Search for the cell housing the specified text and yield its (X, Y) center coordinate. 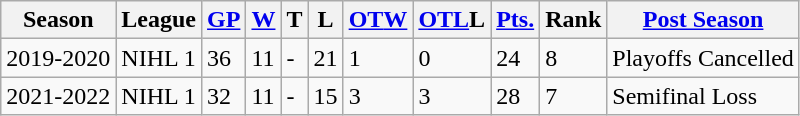
15 (326, 96)
OTW (378, 20)
1 (378, 58)
Season (58, 20)
28 (516, 96)
Semifinal Loss (704, 96)
Rank (574, 20)
24 (516, 58)
Playoffs Cancelled (704, 58)
W (264, 20)
Pts. (516, 20)
2021-2022 (58, 96)
8 (574, 58)
Post Season (704, 20)
7 (574, 96)
32 (224, 96)
L (326, 20)
League (159, 20)
OTLL (452, 20)
36 (224, 58)
2019-2020 (58, 58)
0 (452, 58)
GP (224, 20)
21 (326, 58)
T (294, 20)
